Identify which cell holds the provided text, then report its [X, Y] central coordinate. 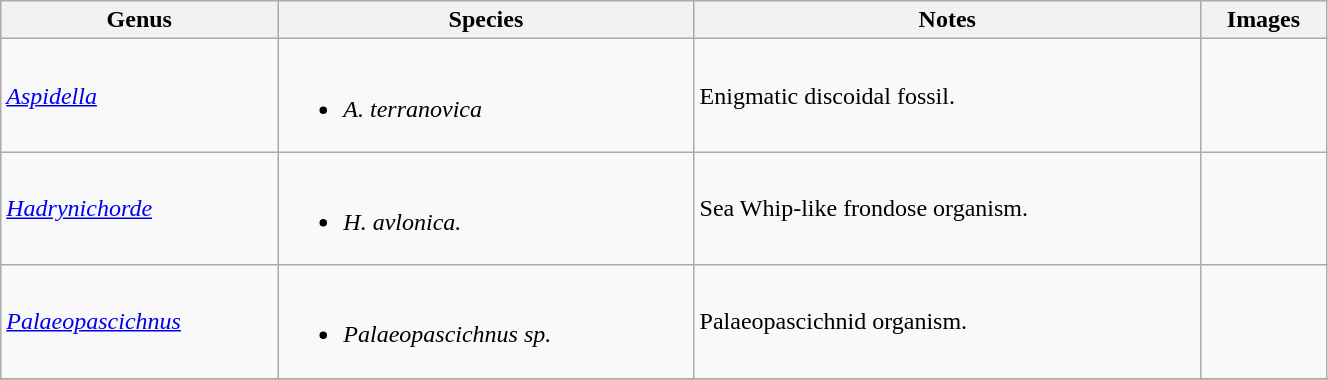
Palaeopascichnid organism. [947, 322]
Palaeopascichnus [140, 322]
Hadrynichorde [140, 208]
Sea Whip-like frondose organism. [947, 208]
Notes [947, 20]
A. terranovica [486, 96]
Enigmatic discoidal fossil. [947, 96]
Genus [140, 20]
Species [486, 20]
Images [1263, 20]
H. avlonica. [486, 208]
Aspidella [140, 96]
Palaeopascichnus sp. [486, 322]
